Return the (x, y) coordinate for the center point of the cell that contains the specified text.  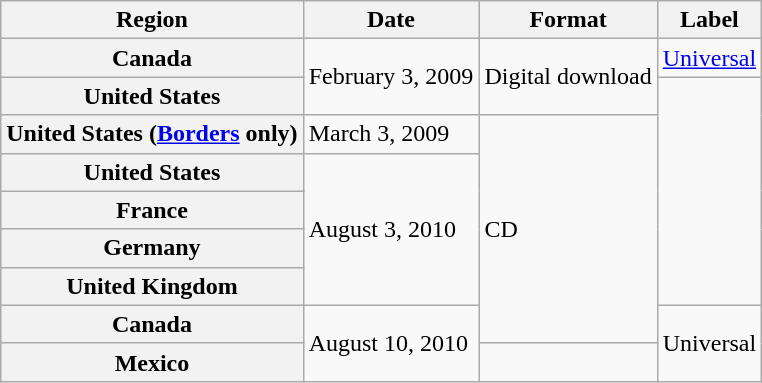
February 3, 2009 (391, 77)
CD (568, 229)
Date (391, 20)
August 10, 2010 (391, 343)
Germany (152, 248)
Label (709, 20)
United Kingdom (152, 286)
August 3, 2010 (391, 229)
United States (Borders only) (152, 134)
Format (568, 20)
Mexico (152, 362)
Digital download (568, 77)
March 3, 2009 (391, 134)
France (152, 210)
Region (152, 20)
